Identify which cell holds the provided text, then report its [x, y] central coordinate. 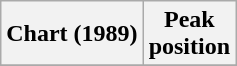
Peakposition [189, 34]
Chart (1989) [72, 34]
